Locate the cell with the specified text and output its [X, Y] center coordinate. 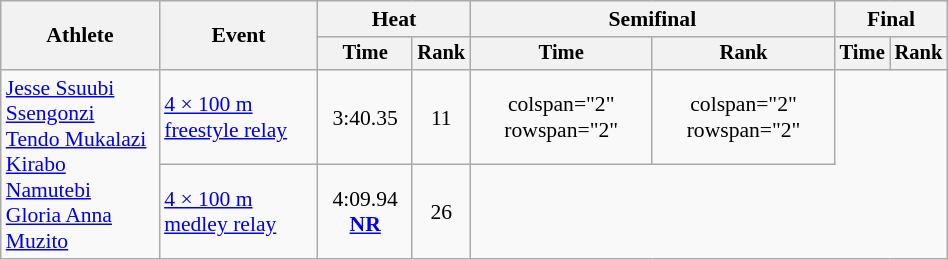
4:09.94 NR [366, 212]
3:40.35 [366, 117]
Event [238, 36]
26 [441, 212]
11 [441, 117]
Semifinal [652, 19]
Athlete [80, 36]
Heat [394, 19]
Jesse Ssuubi Ssengonzi Tendo Mukalazi Kirabo Namutebi Gloria Anna Muzito [80, 164]
Final [892, 19]
4 × 100 m medley relay [238, 212]
4 × 100 m freestyle relay [238, 117]
